Provide the [X, Y] coordinate of the cell's center where the given text is located.  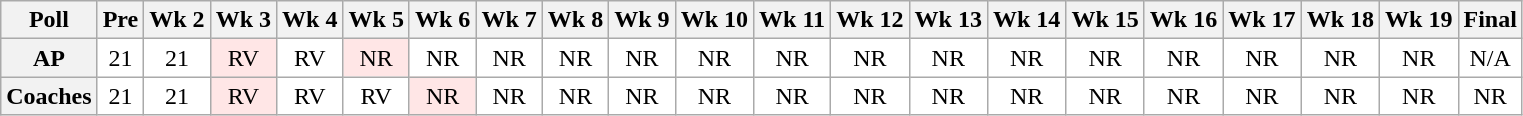
Wk 11 [792, 20]
Final [1490, 20]
Wk 9 [642, 20]
Wk 7 [509, 20]
Pre [120, 20]
Coaches [49, 96]
Wk 17 [1262, 20]
Wk 6 [442, 20]
Wk 2 [177, 20]
Wk 5 [376, 20]
Wk 16 [1183, 20]
Poll [49, 20]
Wk 4 [310, 20]
Wk 3 [243, 20]
Wk 14 [1026, 20]
Wk 15 [1105, 20]
Wk 8 [575, 20]
Wk 19 [1419, 20]
AP [49, 58]
Wk 13 [948, 20]
N/A [1490, 58]
Wk 10 [714, 20]
Wk 18 [1340, 20]
Wk 12 [870, 20]
